Scan for the cell matching the given text and deliver its (X, Y) coordinate at center. 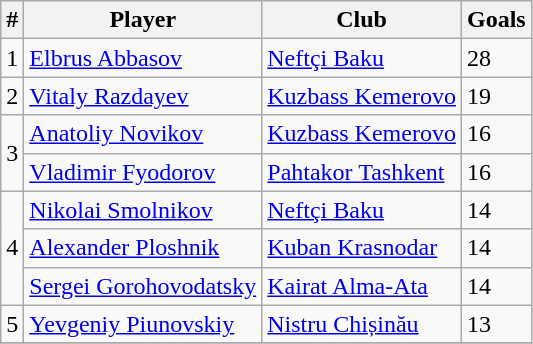
Kuban Krasnodar (362, 248)
4 (12, 248)
3 (12, 153)
Sergei Gorohovodatsky (143, 286)
Yevgeniy Piunovskiy (143, 324)
Pahtakor Tashkent (362, 172)
28 (496, 58)
19 (496, 96)
5 (12, 324)
Vladimir Fyodorov (143, 172)
Elbrus Abbasov (143, 58)
Alexander Ploshnik (143, 248)
Anatoliy Novikov (143, 134)
Goals (496, 20)
2 (12, 96)
# (12, 20)
Nistru Chișinău (362, 324)
Nikolai Smolnikov (143, 210)
Club (362, 20)
Kairat Alma-Ata (362, 286)
13 (496, 324)
1 (12, 58)
Vitaly Razdayev (143, 96)
Player (143, 20)
